Detect which cell encompasses the target text, then output its [X, Y] center coordinate. 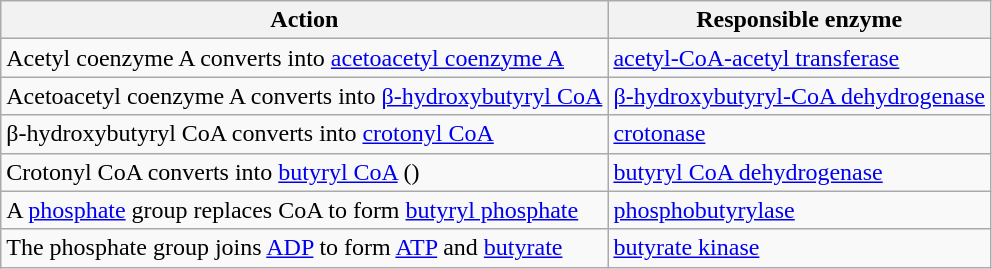
β-hydroxybutyryl CoA converts into crotonyl CoA [304, 134]
Responsible enzyme [800, 20]
phosphobutyrylase [800, 210]
A phosphate group replaces CoA to form butyryl phosphate [304, 210]
acetyl-CoA-acetyl transferase [800, 58]
butyrate kinase [800, 248]
Acetyl coenzyme A converts into acetoacetyl coenzyme A [304, 58]
The phosphate group joins ADP to form ATP and butyrate [304, 248]
Acetoacetyl coenzyme A converts into β-hydroxybutyryl CoA [304, 96]
Crotonyl CoA converts into butyryl CoA () [304, 172]
β-hydroxybutyryl-CoA dehydrogenase [800, 96]
Action [304, 20]
crotonase [800, 134]
butyryl CoA dehydrogenase [800, 172]
